Capture the cell that displays the provided text and extract its (x, y) central coordinate. 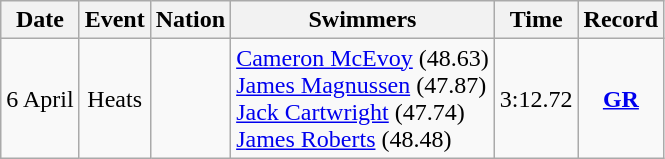
GR (621, 98)
Record (621, 20)
Heats (114, 98)
Time (536, 20)
Swimmers (363, 20)
6 April (40, 98)
3:12.72 (536, 98)
Event (114, 20)
Date (40, 20)
Nation (190, 20)
Cameron McEvoy (48.63)James Magnussen (47.87)Jack Cartwright (47.74)James Roberts (48.48) (363, 98)
